Return [x, y] of the center of cell containing provided text 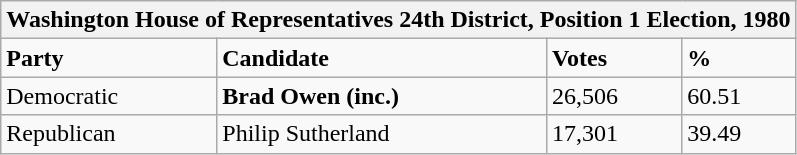
26,506 [614, 96]
% [739, 58]
Philip Sutherland [382, 134]
Washington House of Representatives 24th District, Position 1 Election, 1980 [398, 20]
39.49 [739, 134]
Candidate [382, 58]
Votes [614, 58]
Party [109, 58]
Republican [109, 134]
17,301 [614, 134]
Brad Owen (inc.) [382, 96]
60.51 [739, 96]
Democratic [109, 96]
